Determine the [x, y] coordinate at the center of the cell enclosing the given text.  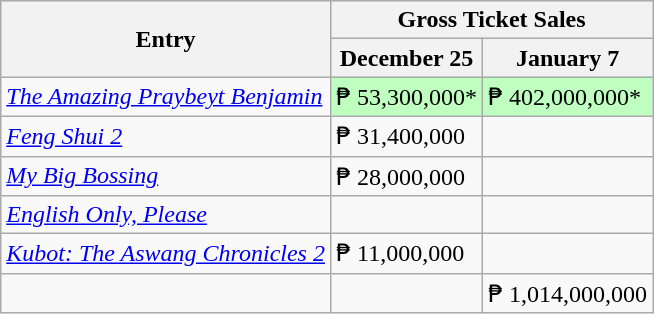
January 7 [568, 58]
The Amazing Praybeyt Benjamin [166, 97]
My Big Bossing [166, 176]
₱ 28,000,000 [406, 176]
Feng Shui 2 [166, 136]
Gross Ticket Sales [491, 20]
English Only, Please [166, 215]
₱ 53,300,000* [406, 97]
₱ 11,000,000 [406, 254]
₱ 402,000,000* [568, 97]
₱ 1,014,000,000 [568, 293]
December 25 [406, 58]
₱ 31,400,000 [406, 136]
Kubot: The Aswang Chronicles 2 [166, 254]
Entry [166, 39]
